Capture the cell that displays the provided text and extract its [X, Y] central coordinate. 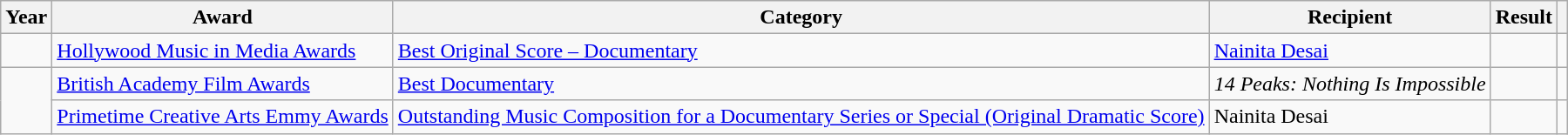
Award [223, 17]
14 Peaks: Nothing Is Impossible [1350, 84]
Result [1524, 17]
Best Original Score – Documentary [801, 51]
Outstanding Music Composition for a Documentary Series or Special (Original Dramatic Score) [801, 117]
Best Documentary [801, 84]
British Academy Film Awards [223, 84]
Recipient [1350, 17]
Year [26, 17]
Primetime Creative Arts Emmy Awards [223, 117]
Category [801, 17]
Hollywood Music in Media Awards [223, 51]
